Pinpoint the cell where the given text exists, returning its (X, Y) midpoint coordinate. 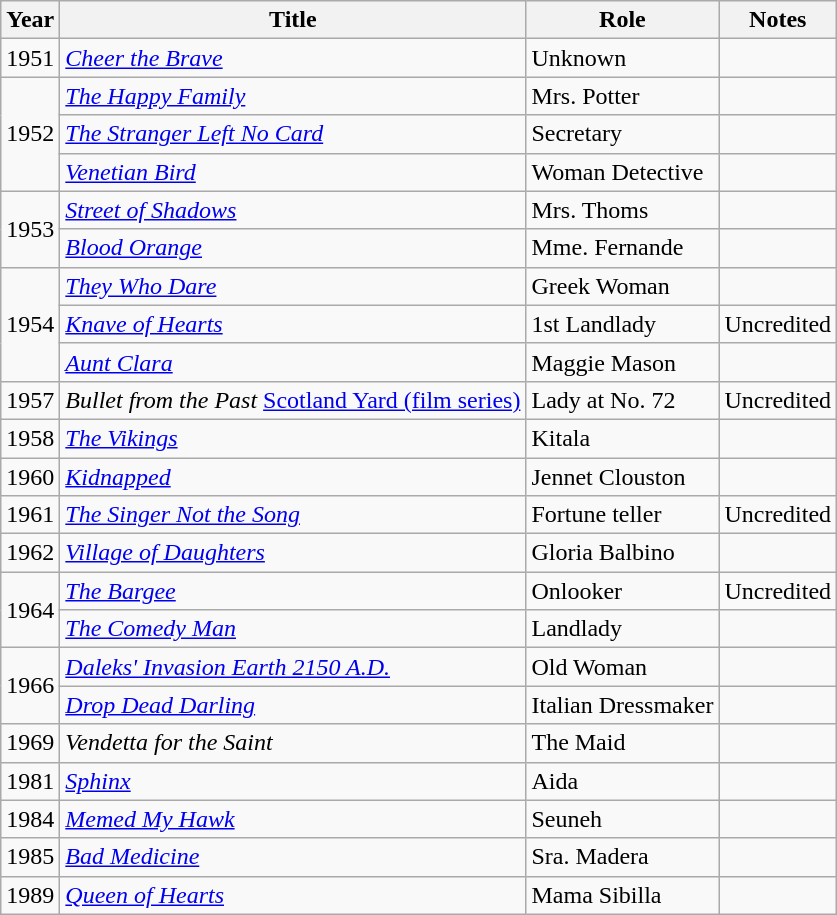
1985 (30, 857)
The Bargee (293, 591)
Drop Dead Darling (293, 705)
1969 (30, 743)
1960 (30, 477)
The Happy Family (293, 96)
Aida (622, 781)
1st Landlady (622, 324)
Kidnapped (293, 477)
1957 (30, 400)
Venetian Bird (293, 172)
Year (30, 20)
Queen of Hearts (293, 895)
Seuneh (622, 819)
Street of Shadows (293, 210)
1952 (30, 134)
1984 (30, 819)
Gloria Balbino (622, 553)
Mrs. Potter (622, 96)
Lady at No. 72 (622, 400)
Italian Dressmaker (622, 705)
Memed My Hawk (293, 819)
Old Woman (622, 667)
Cheer the Brave (293, 58)
Maggie Mason (622, 362)
The Comedy Man (293, 629)
Landlady (622, 629)
1966 (30, 686)
1989 (30, 895)
Woman Detective (622, 172)
Mama Sibilla (622, 895)
They Who Dare (293, 286)
1981 (30, 781)
The Singer Not the Song (293, 515)
Aunt Clara (293, 362)
Kitala (622, 438)
1951 (30, 58)
Bullet from the Past Scotland Yard (film series) (293, 400)
1958 (30, 438)
Blood Orange (293, 248)
Sra. Madera (622, 857)
Jennet Clouston (622, 477)
Mrs. Thoms (622, 210)
Daleks' Invasion Earth 2150 A.D. (293, 667)
Notes (778, 20)
Unknown (622, 58)
1954 (30, 324)
1961 (30, 515)
1962 (30, 553)
Fortune teller (622, 515)
Onlooker (622, 591)
1964 (30, 610)
Mme. Fernande (622, 248)
The Maid (622, 743)
Title (293, 20)
Knave of Hearts (293, 324)
Greek Woman (622, 286)
Secretary (622, 134)
Village of Daughters (293, 553)
Sphinx (293, 781)
Bad Medicine (293, 857)
Role (622, 20)
Vendetta for the Saint (293, 743)
The Stranger Left No Card (293, 134)
1953 (30, 229)
The Vikings (293, 438)
